Extract the (x, y) coordinate from the center of the cell holding the provided text.  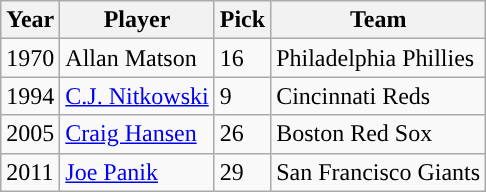
San Francisco Giants (378, 172)
Allan Matson (137, 58)
Boston Red Sox (378, 134)
Player (137, 20)
9 (242, 96)
2005 (30, 134)
29 (242, 172)
Craig Hansen (137, 134)
1994 (30, 96)
1970 (30, 58)
16 (242, 58)
26 (242, 134)
Philadelphia Phillies (378, 58)
2011 (30, 172)
Team (378, 20)
C.J. Nitkowski (137, 96)
Year (30, 20)
Cincinnati Reds (378, 96)
Pick (242, 20)
Joe Panik (137, 172)
